Determine the [x, y] coordinate at the center of the cell enclosing the given text.  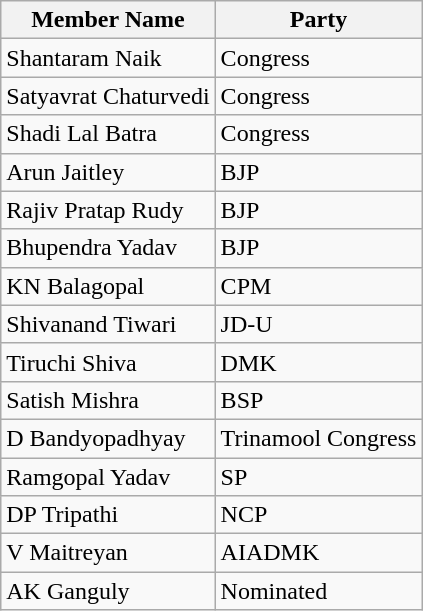
DMK [318, 362]
DP Tripathi [108, 515]
KN Balagopal [108, 286]
Member Name [108, 20]
Arun Jaitley [108, 172]
AIADMK [318, 553]
V Maitreyan [108, 553]
Satyavrat Chaturvedi [108, 96]
Rajiv Pratap Rudy [108, 210]
SP [318, 477]
D Bandyopadhyay [108, 438]
Tiruchi Shiva [108, 362]
CPM [318, 286]
BSP [318, 400]
AK Ganguly [108, 591]
Party [318, 20]
JD-U [318, 324]
Ramgopal Yadav [108, 477]
Trinamool Congress [318, 438]
Nominated [318, 591]
Shivanand Tiwari [108, 324]
Bhupendra Yadav [108, 248]
Shadi Lal Batra [108, 134]
NCP [318, 515]
Satish Mishra [108, 400]
Shantaram Naik [108, 58]
